Search for the cell housing the specified text and yield its [X, Y] center coordinate. 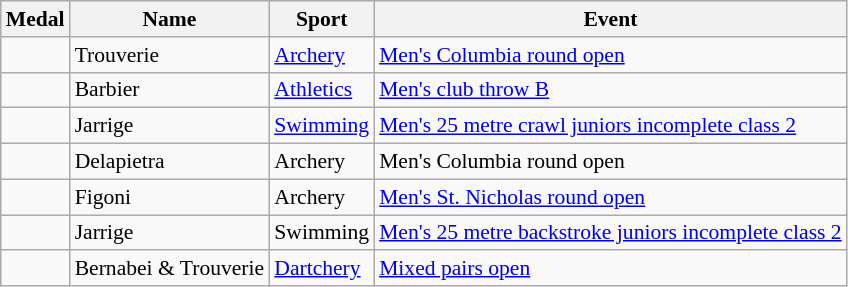
Trouverie [170, 55]
Name [170, 19]
Dartchery [322, 269]
Athletics [322, 90]
Barbier [170, 90]
Men's 25 metre backstroke juniors incomplete class 2 [610, 233]
Figoni [170, 197]
Sport [322, 19]
Mixed pairs open [610, 269]
Men's 25 metre crawl juniors incomplete class 2 [610, 126]
Men's club throw B [610, 90]
Medal [36, 19]
Men's St. Nicholas round open [610, 197]
Event [610, 19]
Delapietra [170, 162]
Bernabei & Trouverie [170, 269]
